Pinpoint the cell where the given text exists, returning its [X, Y] midpoint coordinate. 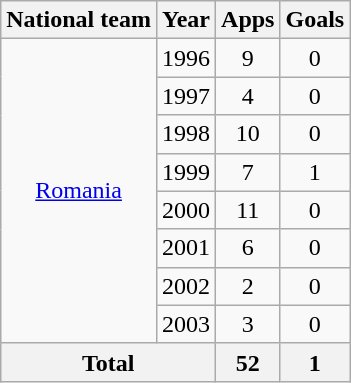
10 [248, 134]
2001 [186, 248]
2003 [186, 324]
1996 [186, 58]
2 [248, 286]
1998 [186, 134]
9 [248, 58]
52 [248, 362]
Total [108, 362]
1997 [186, 96]
Goals [315, 20]
1999 [186, 172]
Apps [248, 20]
3 [248, 324]
2002 [186, 286]
6 [248, 248]
Romania [79, 191]
National team [79, 20]
4 [248, 96]
Year [186, 20]
11 [248, 210]
2000 [186, 210]
7 [248, 172]
